Return the [X, Y] coordinate for the center point of the cell that contains the specified text.  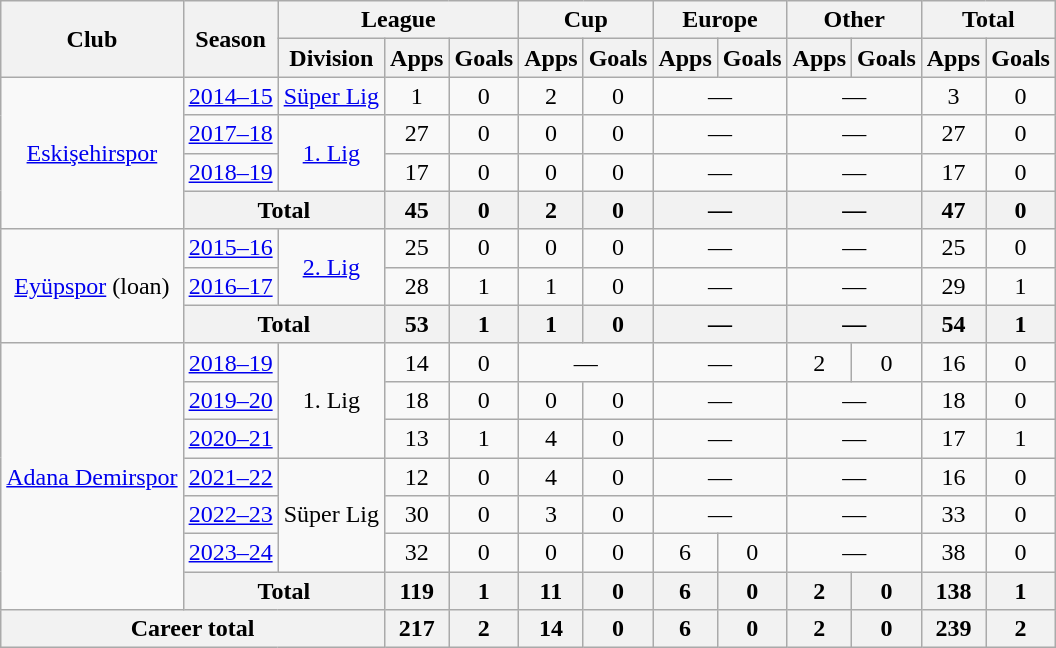
2016–17 [230, 286]
Eskişehirspor [92, 153]
30 [417, 515]
47 [953, 210]
2023–24 [230, 553]
53 [417, 324]
Europe [720, 20]
Season [230, 39]
28 [417, 286]
League [398, 20]
45 [417, 210]
54 [953, 324]
2020–21 [230, 438]
11 [551, 591]
Division [331, 58]
2014–15 [230, 96]
119 [417, 591]
138 [953, 591]
2022–23 [230, 515]
2015–16 [230, 248]
13 [417, 438]
217 [417, 629]
12 [417, 477]
Cup [586, 20]
Career total [193, 629]
Eyüpspor (loan) [92, 286]
32 [417, 553]
2019–20 [230, 400]
2017–18 [230, 134]
2. Lig [331, 267]
Adana Demirspor [92, 476]
Other [854, 20]
33 [953, 515]
239 [953, 629]
38 [953, 553]
Club [92, 39]
29 [953, 286]
2021–22 [230, 477]
